Detect which cell encompasses the target text, then output its [X, Y] center coordinate. 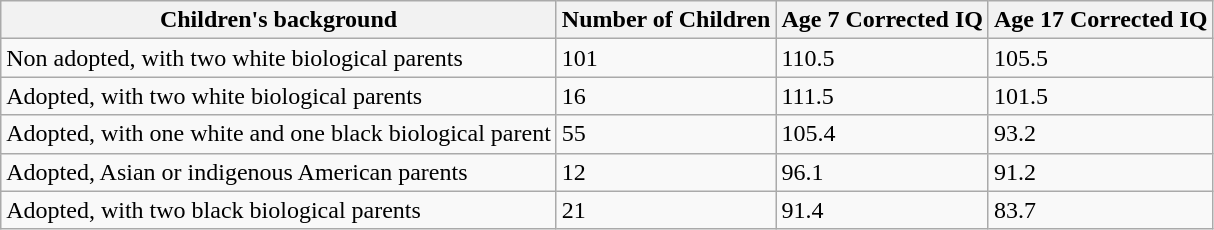
96.1 [882, 172]
Number of Children [666, 20]
Adopted, with one white and one black biological parent [279, 134]
101 [666, 58]
111.5 [882, 96]
105.5 [1100, 58]
Adopted, with two black biological parents [279, 210]
21 [666, 210]
16 [666, 96]
101.5 [1100, 96]
Non adopted, with two white biological parents [279, 58]
83.7 [1100, 210]
Adopted, with two white biological parents [279, 96]
91.2 [1100, 172]
93.2 [1100, 134]
91.4 [882, 210]
Children's background [279, 20]
Age 7 Corrected IQ [882, 20]
55 [666, 134]
Adopted, Asian or indigenous American parents [279, 172]
110.5 [882, 58]
12 [666, 172]
Age 17 Corrected IQ [1100, 20]
105.4 [882, 134]
